Identify which cell holds the provided text, then report its (x, y) central coordinate. 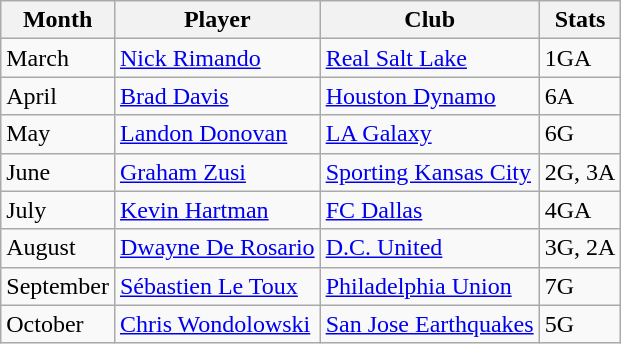
San Jose Earthquakes (430, 324)
Nick Rimando (217, 58)
Real Salt Lake (430, 58)
4GA (580, 210)
D.C. United (430, 248)
Stats (580, 20)
March (58, 58)
October (58, 324)
Sébastien Le Toux (217, 286)
Player (217, 20)
Philadelphia Union (430, 286)
July (58, 210)
1GA (580, 58)
August (58, 248)
Dwayne De Rosario (217, 248)
September (58, 286)
April (58, 96)
Chris Wondolowski (217, 324)
6A (580, 96)
Landon Donovan (217, 134)
Month (58, 20)
Club (430, 20)
Sporting Kansas City (430, 172)
5G (580, 324)
7G (580, 286)
Kevin Hartman (217, 210)
6G (580, 134)
2G, 3A (580, 172)
Brad Davis (217, 96)
June (58, 172)
LA Galaxy (430, 134)
FC Dallas (430, 210)
May (58, 134)
3G, 2A (580, 248)
Houston Dynamo (430, 96)
Graham Zusi (217, 172)
